Find where the given text appears and provide that cell's center as (X, Y) coordinate. 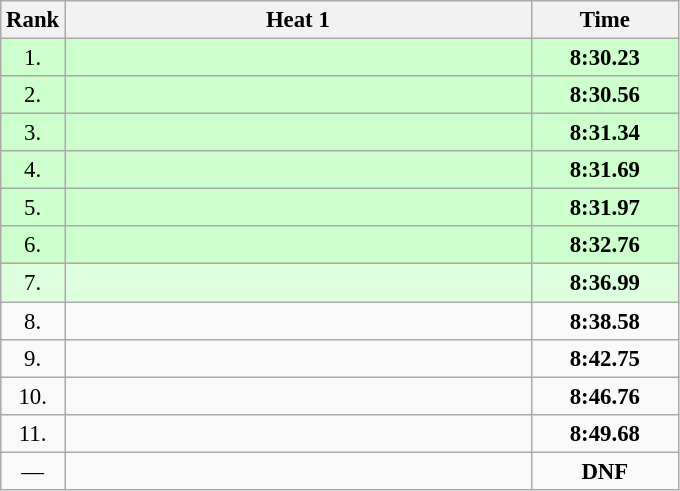
9. (33, 358)
8:31.34 (604, 133)
8:46.76 (604, 396)
8:31.69 (604, 170)
8:30.23 (604, 58)
11. (33, 433)
3. (33, 133)
4. (33, 170)
8:31.97 (604, 208)
2. (33, 95)
8:36.99 (604, 283)
Rank (33, 20)
8. (33, 321)
5. (33, 208)
8:49.68 (604, 433)
— (33, 471)
Heat 1 (298, 20)
6. (33, 245)
8:30.56 (604, 95)
Time (604, 20)
7. (33, 283)
8:42.75 (604, 358)
10. (33, 396)
1. (33, 58)
8:38.58 (604, 321)
DNF (604, 471)
8:32.76 (604, 245)
